From the cell containing the given text, extract its center point as [x, y] coordinate. 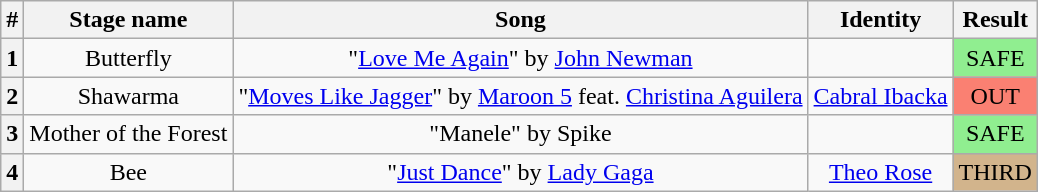
1 [12, 58]
Theo Rose [880, 172]
Mother of the Forest [128, 134]
"Just Dance" by Lady Gaga [520, 172]
"Love Me Again" by John Newman [520, 58]
# [12, 20]
Stage name [128, 20]
2 [12, 96]
Shawarma [128, 96]
Bee [128, 172]
Cabral Ibacka [880, 96]
"Manele" by Spike [520, 134]
Song [520, 20]
OUT [995, 96]
Identity [880, 20]
3 [12, 134]
4 [12, 172]
THIRD [995, 172]
Result [995, 20]
Butterfly [128, 58]
"Moves Like Jagger" by Maroon 5 feat. Christina Aguilera [520, 96]
